Search for the cell housing the specified text and yield its (x, y) center coordinate. 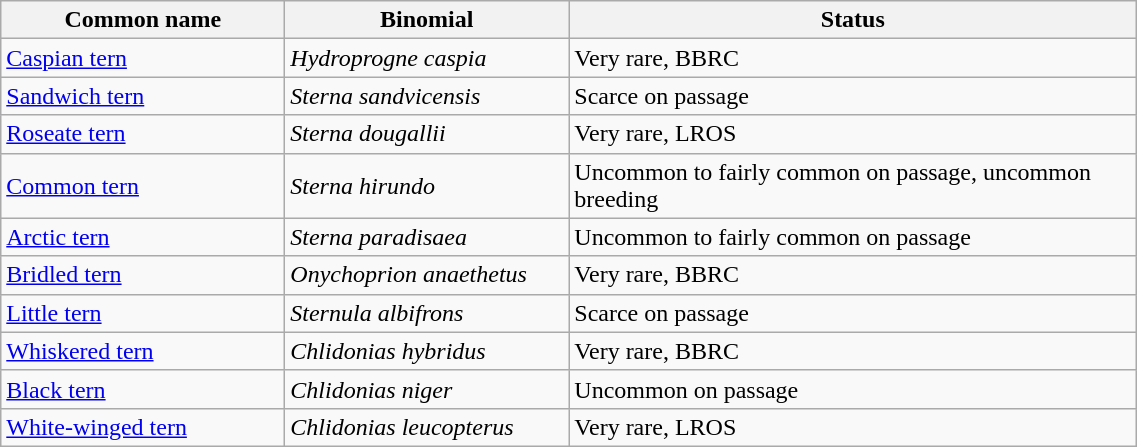
Black tern (143, 389)
Bridled tern (143, 275)
Sterna sandvicensis (427, 96)
Sandwich tern (143, 96)
Uncommon on passage (853, 389)
Common name (143, 20)
Hydroprogne caspia (427, 58)
Chlidonias niger (427, 389)
Sterna dougallii (427, 134)
Sterna hirundo (427, 186)
Whiskered tern (143, 351)
Uncommon to fairly common on passage (853, 237)
Status (853, 20)
Onychoprion anaethetus (427, 275)
Chlidonias hybridus (427, 351)
Little tern (143, 313)
Chlidonias leucopterus (427, 427)
Arctic tern (143, 237)
Roseate tern (143, 134)
Sterna paradisaea (427, 237)
Sternula albifrons (427, 313)
Common tern (143, 186)
White-winged tern (143, 427)
Uncommon to fairly common on passage, uncommon breeding (853, 186)
Caspian tern (143, 58)
Binomial (427, 20)
